Capture the cell that displays the provided text and extract its (X, Y) central coordinate. 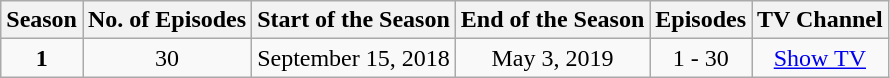
Show TV (820, 58)
September 15, 2018 (354, 58)
TV Channel (820, 20)
1 (42, 58)
Episodes (701, 20)
Start of the Season (354, 20)
30 (166, 58)
No. of Episodes (166, 20)
Season (42, 20)
May 3, 2019 (552, 58)
End of the Season (552, 20)
1 - 30 (701, 58)
